Return the (x, y) coordinate for the center point of the cell that contains the specified text.  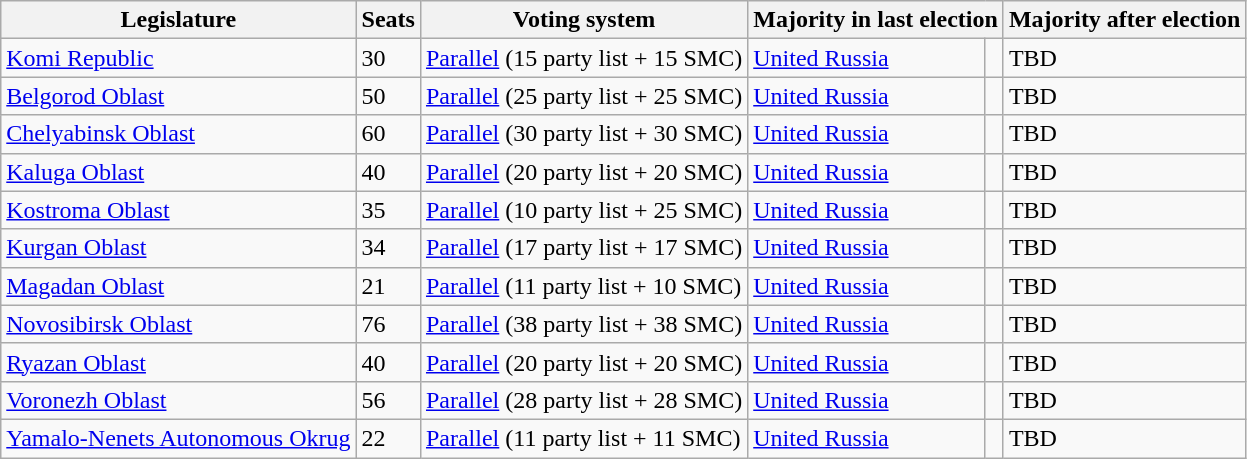
Belgorod Oblast (178, 96)
Parallel (11 party list + 11 SMC) (584, 438)
Magadan Oblast (178, 286)
Legislature (178, 20)
Parallel (10 party list + 25 SMC) (584, 210)
34 (388, 248)
76 (388, 324)
Ryazan Oblast (178, 362)
50 (388, 96)
Voting system (584, 20)
Seats (388, 20)
Majority in last election (876, 20)
Chelyabinsk Oblast (178, 134)
Majority after election (1124, 20)
Kurgan Oblast (178, 248)
30 (388, 58)
Komi Republic (178, 58)
Kaluga Oblast (178, 172)
Novosibirsk Oblast (178, 324)
22 (388, 438)
Voronezh Oblast (178, 400)
Kostroma Oblast (178, 210)
Parallel (30 party list + 30 SMC) (584, 134)
Parallel (28 party list + 28 SMC) (584, 400)
Parallel (15 party list + 15 SMC) (584, 58)
Yamalo-Nenets Autonomous Okrug (178, 438)
56 (388, 400)
Parallel (38 party list + 38 SMC) (584, 324)
Parallel (25 party list + 25 SMC) (584, 96)
Parallel (11 party list + 10 SMC) (584, 286)
35 (388, 210)
60 (388, 134)
21 (388, 286)
Parallel (17 party list + 17 SMC) (584, 248)
